From the cell containing the given text, extract its center point as [x, y] coordinate. 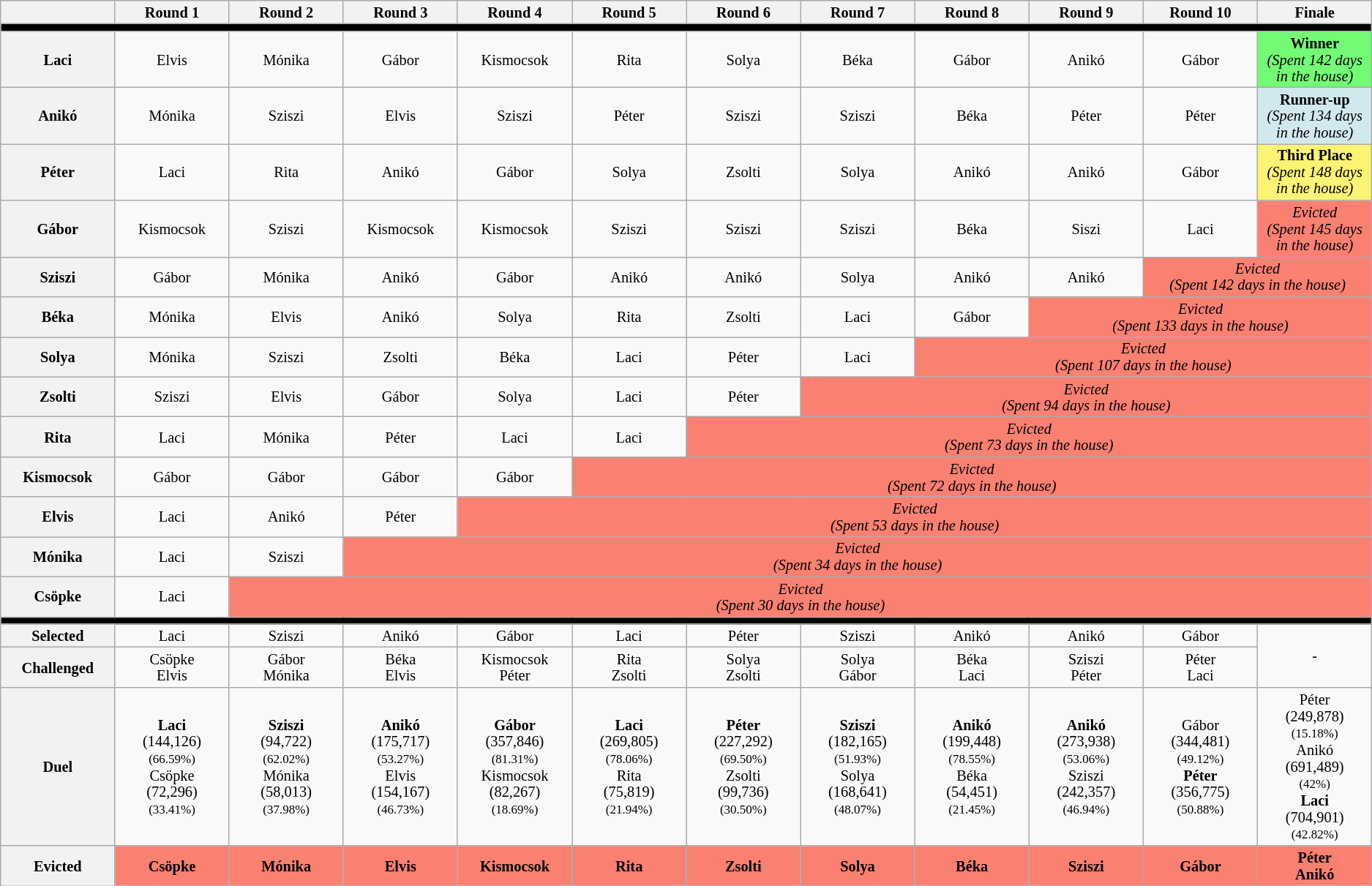
Selected [58, 635]
Round 9 [1086, 12]
- [1315, 656]
Evicted(Spent 133 days in the house) [1200, 316]
Duel [58, 767]
Winner(Spent 142 days in the house) [1315, 59]
Evicted(Spent 30 days in the house) [801, 597]
BékaLaci [972, 667]
Gábor(344,481)(49.12%)Péter(356,775)(50.88%) [1200, 767]
Round 8 [972, 12]
Sziszi(182,165)(51.93%)Solya(168,641)(48.07%) [858, 767]
GáborMónika [286, 667]
Round 2 [286, 12]
Evicted(Spent 145 days in the house) [1315, 228]
Evicted [58, 866]
Anikó(199,448)(78.55%)Béka(54,451)(21.45%) [972, 767]
Evicted(Spent 53 days in the house) [915, 517]
Gábor(357,846)(81.31%)Kismocsok(82,267)(18.69%) [514, 767]
Anikó(273,938)(53.06%)Sziszi(242,357)(46.94%) [1086, 767]
Runner-up(Spent 134 days in the house) [1315, 116]
Round 5 [629, 12]
Round 3 [400, 12]
SolyaGábor [858, 667]
Evicted(Spent 94 days in the house) [1086, 397]
KismocsokPéter [514, 667]
Evicted(Spent 107 days in the house) [1143, 357]
Evicted(Spent 142 days in the house) [1257, 277]
PéterLaci [1200, 667]
Third Place(Spent 148 days in the house) [1315, 171]
Finale [1315, 12]
BékaElvis [400, 667]
Round 1 [172, 12]
Round 10 [1200, 12]
Laci(269,805)(78.06%)Rita(75,819)(21.94%) [629, 767]
Anikó(175,717)(53.27%)Elvis(154,167)(46.73%) [400, 767]
Evicted(Spent 34 days in the house) [858, 556]
Péter(227,292)(69.50%)Zsolti(99,736)(30.50%) [743, 767]
Laci(144,126)(66.59%)Csöpke(72,296)(33.41%) [172, 767]
Round 6 [743, 12]
CsöpkeElvis [172, 667]
Evicted(Spent 73 days in the house) [1029, 436]
Round 4 [514, 12]
RitaZsolti [629, 667]
Sziszi(94,722)(62.02%)Mónika(58,013)(37.98%) [286, 767]
Evicted(Spent 72 days in the house) [972, 477]
Round 7 [858, 12]
SzisziPéter [1086, 667]
Siszi [1086, 228]
Challenged [58, 667]
Péter(249,878)(15.18%)Anikó(691,489)(42%)Laci(704,901)(42.82%) [1315, 767]
PéterAnikó [1315, 866]
SolyaZsolti [743, 667]
